For the text-containing cell, return its midpoint in [x, y] coordinate format. 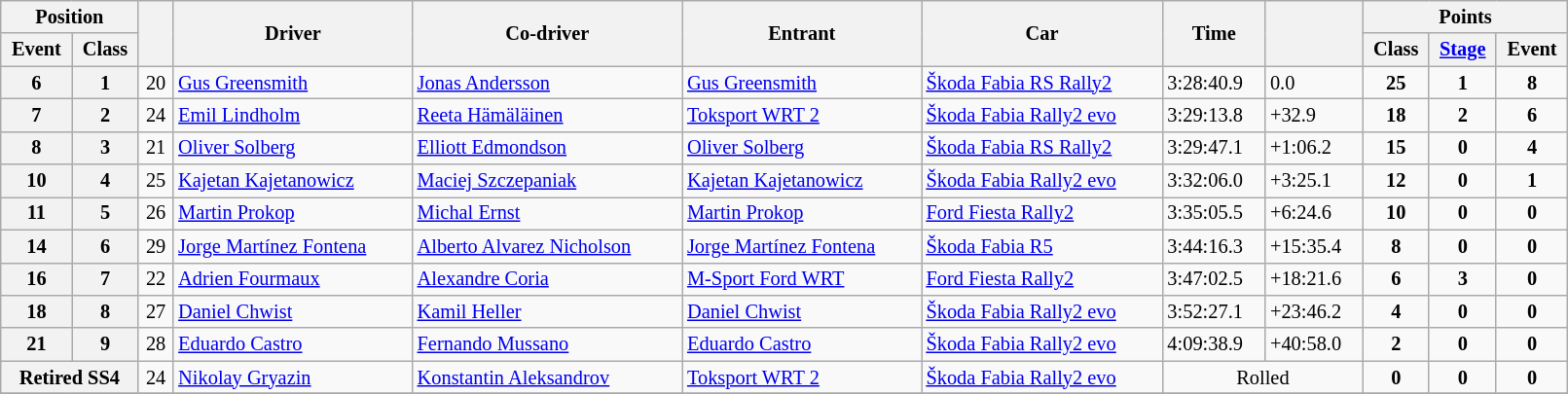
Alberto Alvarez Nicholson [547, 246]
Nikolay Gryazin [292, 377]
Michal Ernst [547, 213]
Rolled [1263, 377]
12 [1396, 181]
3:44:16.3 [1215, 246]
Co-driver [547, 33]
Elliott Edmondson [547, 148]
+40:58.0 [1314, 344]
3:52:27.1 [1215, 311]
+6:24.6 [1314, 213]
Adrien Fourmaux [292, 279]
3:29:13.8 [1215, 115]
Jonas Andersson [547, 83]
Entrant [802, 33]
Škoda Fabia R5 [1042, 246]
15 [1396, 148]
+23:46.2 [1314, 311]
Alexandre Coria [547, 279]
+3:25.1 [1314, 181]
26 [156, 213]
Konstantin Aleksandrov [547, 377]
22 [156, 279]
3:35:05.5 [1215, 213]
+18:21.6 [1314, 279]
9 [105, 344]
3:32:06.0 [1215, 181]
+15:35.4 [1314, 246]
Points [1466, 17]
4:09:38.9 [1215, 344]
3:47:02.5 [1215, 279]
29 [156, 246]
Stage [1462, 50]
Emil Lindholm [292, 115]
M-Sport Ford WRT [802, 279]
3:28:40.9 [1215, 83]
11 [37, 213]
Time [1215, 33]
20 [156, 83]
Position [70, 17]
16 [37, 279]
Retired SS4 [70, 377]
Maciej Szczepaniak [547, 181]
Driver [292, 33]
27 [156, 311]
Car [1042, 33]
Fernando Mussano [547, 344]
5 [105, 213]
14 [37, 246]
+32.9 [1314, 115]
Reeta Hämäläinen [547, 115]
28 [156, 344]
+1:06.2 [1314, 148]
3:29:47.1 [1215, 148]
0.0 [1314, 83]
Kamil Heller [547, 311]
